From the cell containing the given text, extract its center point as (x, y) coordinate. 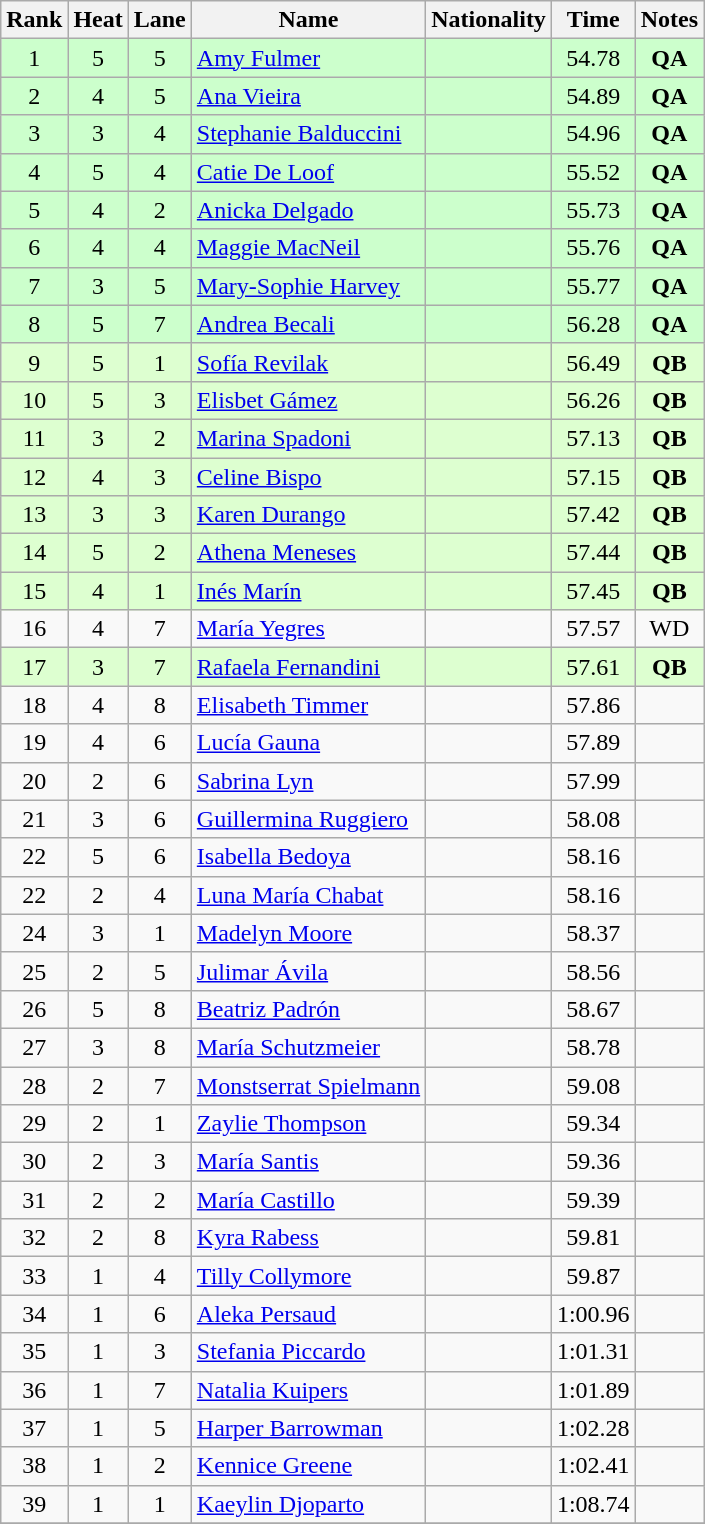
29 (34, 1124)
1:00.96 (593, 1314)
55.73 (593, 210)
Tilly Collymore (308, 1276)
59.36 (593, 1162)
57.42 (593, 515)
32 (34, 1238)
58.37 (593, 933)
Kennice Greene (308, 1466)
57.15 (593, 477)
16 (34, 629)
1:08.74 (593, 1504)
Catie De Loof (308, 172)
Anicka Delgado (308, 210)
57.89 (593, 743)
12 (34, 477)
57.99 (593, 781)
Beatriz Padrón (308, 1009)
1:01.31 (593, 1352)
31 (34, 1200)
Kyra Rabess (308, 1238)
56.28 (593, 324)
26 (34, 1009)
Julimar Ávila (308, 971)
55.52 (593, 172)
56.49 (593, 362)
Notes (669, 20)
Aleka Persaud (308, 1314)
Natalia Kuipers (308, 1390)
Monstserrat Spielmann (308, 1085)
Mary-Sophie Harvey (308, 286)
55.77 (593, 286)
57.57 (593, 629)
19 (34, 743)
59.87 (593, 1276)
37 (34, 1428)
Zaylie Thompson (308, 1124)
57.13 (593, 438)
Andrea Becali (308, 324)
17 (34, 667)
María Yegres (308, 629)
Sofía Revilak (308, 362)
Inés Marín (308, 591)
10 (34, 400)
18 (34, 705)
34 (34, 1314)
Isabella Bedoya (308, 857)
Maggie MacNeil (308, 248)
Name (308, 20)
Karen Durango (308, 515)
María Schutzmeier (308, 1047)
58.67 (593, 1009)
Lane (160, 20)
Rank (34, 20)
59.81 (593, 1238)
Luna María Chabat (308, 895)
33 (34, 1276)
Stephanie Balduccini (308, 134)
Lucía Gauna (308, 743)
Elisbet Gámez (308, 400)
Stefania Piccardo (308, 1352)
14 (34, 553)
59.34 (593, 1124)
Harper Barrowman (308, 1428)
36 (34, 1390)
25 (34, 971)
Amy Fulmer (308, 58)
54.89 (593, 96)
Ana Vieira (308, 96)
30 (34, 1162)
Marina Spadoni (308, 438)
56.26 (593, 400)
24 (34, 933)
28 (34, 1085)
Athena Meneses (308, 553)
9 (34, 362)
27 (34, 1047)
54.78 (593, 58)
58.56 (593, 971)
Kaeylin Djoparto (308, 1504)
WD (669, 629)
35 (34, 1352)
20 (34, 781)
Nationality (489, 20)
13 (34, 515)
39 (34, 1504)
Madelyn Moore (308, 933)
55.76 (593, 248)
59.39 (593, 1200)
1:02.41 (593, 1466)
57.61 (593, 667)
Heat (98, 20)
38 (34, 1466)
58.78 (593, 1047)
Celine Bispo (308, 477)
Time (593, 20)
María Castillo (308, 1200)
58.08 (593, 819)
1:01.89 (593, 1390)
59.08 (593, 1085)
15 (34, 591)
Guillermina Ruggiero (308, 819)
María Santis (308, 1162)
Sabrina Lyn (308, 781)
57.86 (593, 705)
1:02.28 (593, 1428)
Elisabeth Timmer (308, 705)
57.45 (593, 591)
57.44 (593, 553)
21 (34, 819)
Rafaela Fernandini (308, 667)
54.96 (593, 134)
11 (34, 438)
